Extract the (X, Y) coordinate from the center of the cell holding the provided text.  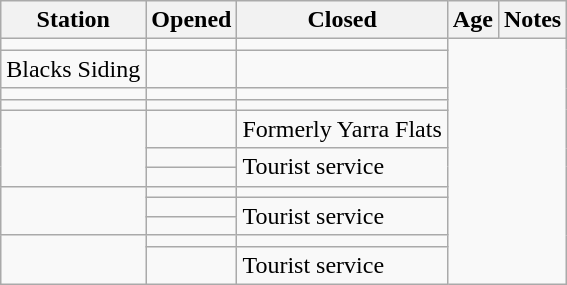
Notes (532, 20)
Formerly Yarra Flats (342, 129)
Closed (342, 20)
Station (74, 20)
Blacks Siding (74, 69)
Age (472, 20)
Opened (192, 20)
